Detect which cell encompasses the target text, then output its [X, Y] center coordinate. 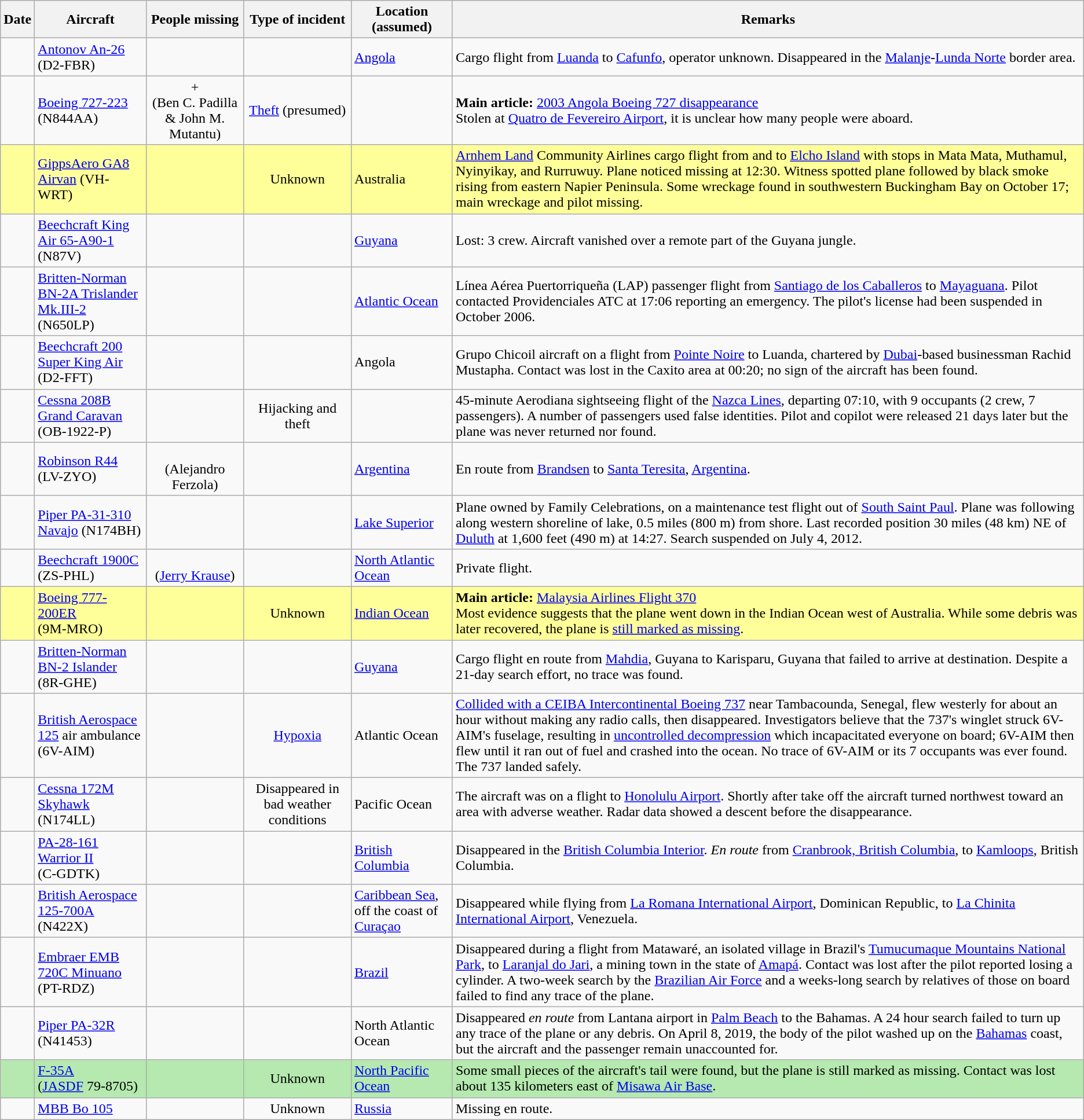
En route from Brandsen to Santa Teresita, Argentina. [768, 469]
F-35A(JASDF 79-8705) [90, 1079]
Argentina [402, 469]
Beechcraft 1900C(ZS-PHL) [90, 567]
British Columbia [402, 858]
Australia [402, 179]
People missing [195, 20]
Piper PA-32R (N41453) [90, 1033]
Beechcraft King Air 65-A90-1(N87V) [90, 240]
Hypoxia [298, 736]
Antonov An-26 (D2-FBR) [90, 57]
Aircraft [90, 20]
Cessna 172M Skyhawk (N174LL) [90, 805]
Missing en route. [768, 1108]
Piper PA-31-310 Navajo (N174BH) [90, 522]
Remarks [768, 20]
Private flight. [768, 567]
Robinson R44(LV-ZYO) [90, 469]
MBB Bo 105 [90, 1108]
Beechcraft 200 Super King Air (D2-FFT) [90, 362]
North Pacific Ocean [402, 1079]
Britten-Norman BN-2A Trislander Mk.III-2(N650LP) [90, 301]
Britten-Norman BN-2 Islander(8R-GHE) [90, 667]
Disappeared in the British Columbia Interior. En route from Cranbrook, British Columbia, to Kamloops, British Columbia. [768, 858]
Boeing 727-223(N844AA) [90, 110]
Boeing 777-200ER(9M-MRO) [90, 613]
Date [17, 20]
Indian Ocean [402, 613]
Cessna 208B Grand Caravan(OB-1922-P) [90, 416]
GippsAero GA8 Airvan (VH-WRT) [90, 179]
Location (assumed) [402, 20]
Main article: 2003 Angola Boeing 727 disappearanceStolen at Quatro de Fevereiro Airport, it is unclear how many people were aboard. [768, 110]
PA-28-161 Warrior II(C-GDTK) [90, 858]
(Jerry Krause) [195, 567]
Pacific Ocean [402, 805]
(Alejandro Ferzola) [195, 469]
Theft (presumed) [298, 110]
Russia [402, 1108]
Cargo flight from Luanda to Cafunfo, operator unknown. Disappeared in the Malanje-Lunda Norte border area. [768, 57]
Type of incident [298, 20]
British Aerospace 125 air ambulance (6V-AIM) [90, 736]
Disappeared while flying from La Romana International Airport, Dominican Republic, to La Chinita International Airport, Venezuela. [768, 911]
+(Ben C. Padilla & John M. Mutantu) [195, 110]
Disappeared in bad weather conditions [298, 805]
British Aerospace 125-700A(N422X) [90, 911]
Hijacking and theft [298, 416]
Embraer EMB 720C Minuano(PT-RDZ) [90, 972]
Brazil [402, 972]
Lost: 3 crew. Aircraft vanished over a remote part of the Guyana jungle. [768, 240]
Caribbean Sea, off the coast of Curaçao [402, 911]
Lake Superior [402, 522]
